Capture the cell that displays the provided text and extract its (x, y) central coordinate. 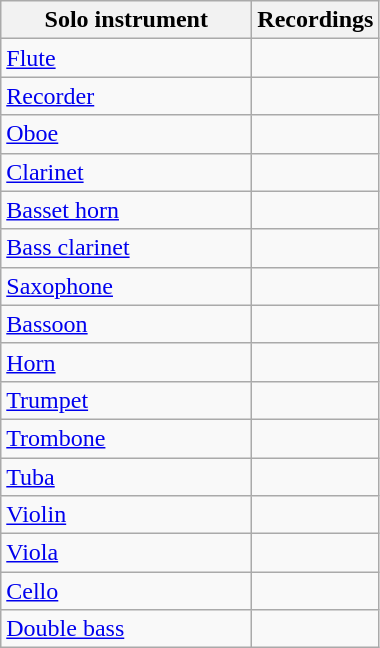
Recorder (126, 96)
Violin (126, 515)
Viola (126, 553)
Bassoon (126, 324)
Trombone (126, 438)
Recordings (316, 20)
Trumpet (126, 400)
Solo instrument (126, 20)
Double bass (126, 629)
Flute (126, 58)
Oboe (126, 134)
Cello (126, 591)
Clarinet (126, 172)
Basset horn (126, 210)
Horn (126, 362)
Saxophone (126, 286)
Bass clarinet (126, 248)
Tuba (126, 477)
